For the text-containing cell, return its midpoint in (X, Y) coordinate format. 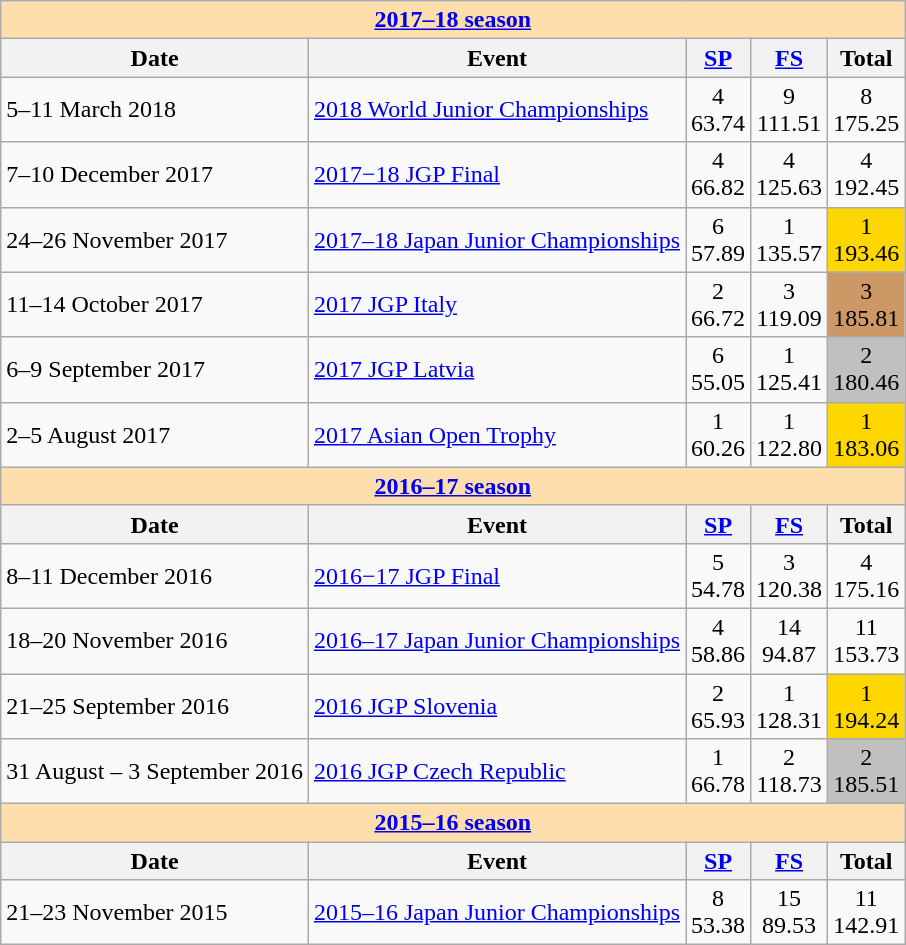
5 54.78 (718, 576)
1 128.31 (790, 706)
4 63.74 (718, 110)
6–9 September 2017 (155, 370)
2016 JGP Czech Republic (496, 772)
18–20 November 2016 (155, 640)
4 192.45 (866, 174)
4 58.86 (718, 640)
4 125.63 (790, 174)
9 111.51 (790, 110)
11 153.73 (866, 640)
21–23 November 2015 (155, 912)
2018 World Junior Championships (496, 110)
2016 JGP Slovenia (496, 706)
8 53.38 (718, 912)
15 89.53 (790, 912)
1 60.26 (718, 434)
2–5 August 2017 (155, 434)
2015–16 season (453, 823)
2016–17 Japan Junior Championships (496, 640)
6 55.05 (718, 370)
2017 JGP Latvia (496, 370)
2016−17 JGP Final (496, 576)
3 119.09 (790, 304)
4 175.16 (866, 576)
1 125.41 (790, 370)
1 122.80 (790, 434)
2017–18 season (453, 20)
2 66.72 (718, 304)
21–25 September 2016 (155, 706)
11–14 October 2017 (155, 304)
7–10 December 2017 (155, 174)
8 175.25 (866, 110)
3 120.38 (790, 576)
1 135.57 (790, 240)
2 180.46 (866, 370)
2 65.93 (718, 706)
8–11 December 2016 (155, 576)
2017 Asian Open Trophy (496, 434)
1 194.24 (866, 706)
31 August – 3 September 2016 (155, 772)
5–11 March 2018 (155, 110)
2 185.51 (866, 772)
11 142.91 (866, 912)
2016–17 season (453, 486)
1 66.78 (718, 772)
4 66.82 (718, 174)
1 193.46 (866, 240)
1 183.06 (866, 434)
6 57.89 (718, 240)
2017−18 JGP Final (496, 174)
2 118.73 (790, 772)
14 94.87 (790, 640)
2015–16 Japan Junior Championships (496, 912)
2017 JGP Italy (496, 304)
24–26 November 2017 (155, 240)
2017–18 Japan Junior Championships (496, 240)
3 185.81 (866, 304)
